Detect which cell encompasses the target text, then output its (x, y) center coordinate. 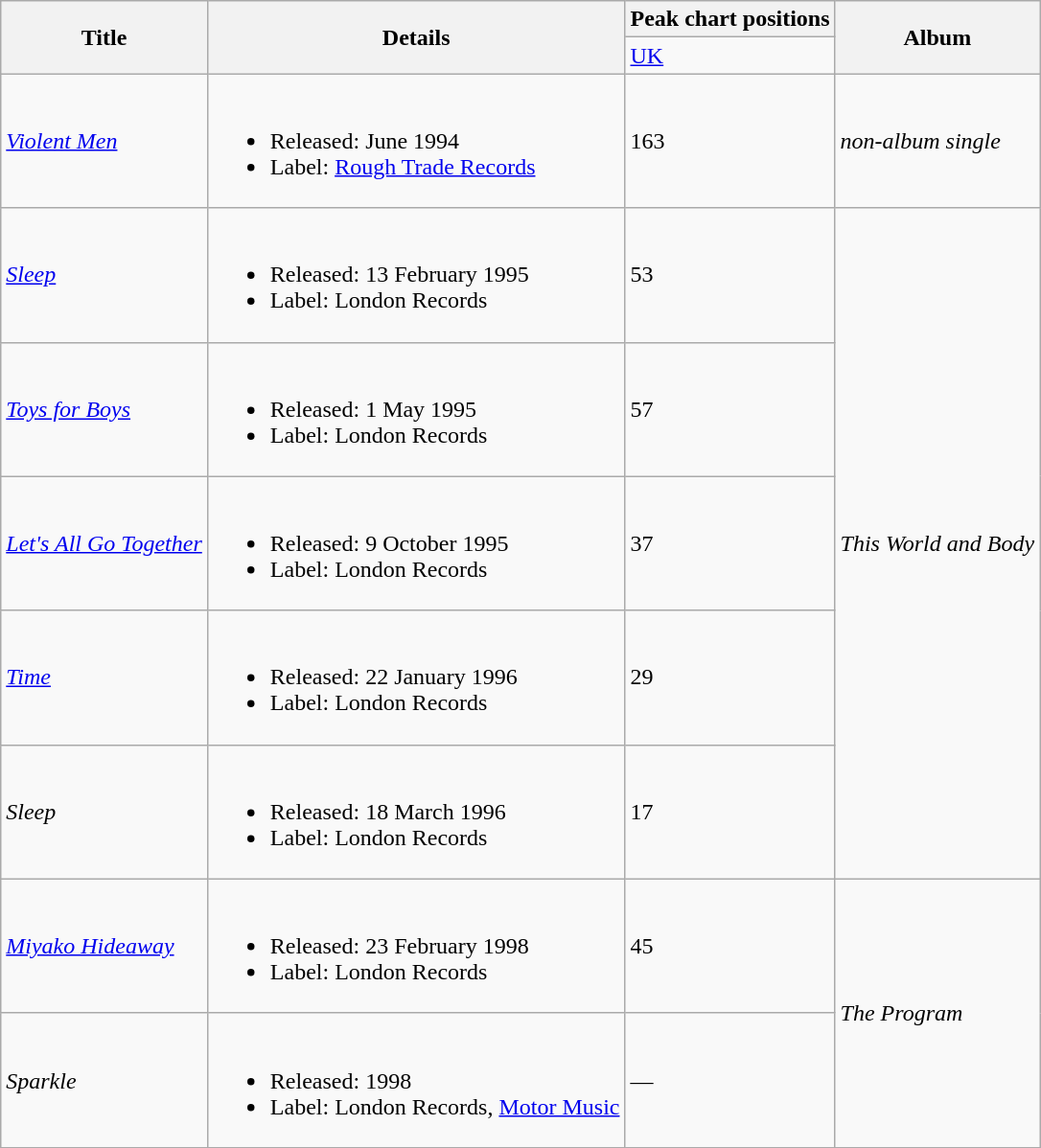
Released: June 1994Label: Rough Trade Records (416, 141)
Released: 18 March 1996Label: London Records (416, 812)
Title (104, 37)
45 (730, 946)
Time (104, 677)
UK (730, 56)
Peak chart positions (730, 19)
Released: 13 February 1995Label: London Records (416, 275)
163 (730, 141)
This World and Body (937, 543)
17 (730, 812)
Sparkle (104, 1080)
37 (730, 543)
— (730, 1080)
Released: 23 February 1998Label: London Records (416, 946)
Let's All Go Together (104, 543)
Violent Men (104, 141)
non-album single (937, 141)
Released: 9 October 1995Label: London Records (416, 543)
Album (937, 37)
29 (730, 677)
57 (730, 409)
The Program (937, 1013)
Miyako Hideaway (104, 946)
Toys for Boys (104, 409)
53 (730, 275)
Released: 1 May 1995Label: London Records (416, 409)
Details (416, 37)
Released: 1998Label: London Records, Motor Music (416, 1080)
Released: 22 January 1996Label: London Records (416, 677)
